Capture the cell that displays the provided text and extract its [X, Y] central coordinate. 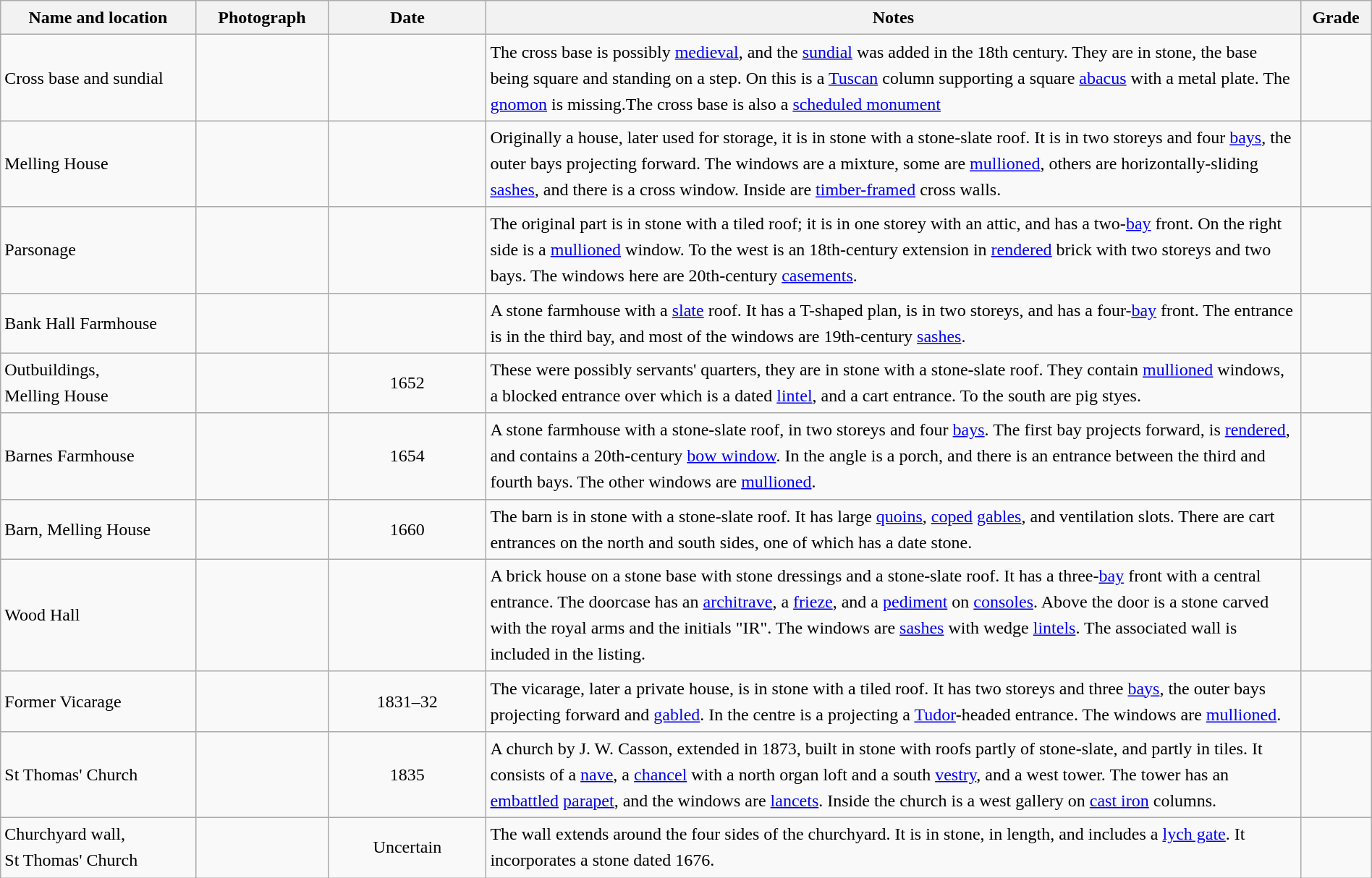
1835 [407, 774]
Parsonage [98, 250]
Cross base and sundial [98, 78]
1654 [407, 456]
Wood Hall [98, 615]
Barnes Farmhouse [98, 456]
St Thomas' Church [98, 774]
Churchyard wall,St Thomas' Church [98, 848]
Barn, Melling House [98, 529]
1831–32 [407, 702]
1660 [407, 529]
The wall extends around the four sides of the churchyard. It is in stone, in length, and includes a lych gate. It incorporates a stone dated 1676. [893, 848]
Notes [893, 17]
Grade [1336, 17]
Date [407, 17]
Outbuildings,Melling House [98, 383]
Former Vicarage [98, 702]
Photograph [262, 17]
Melling House [98, 163]
Name and location [98, 17]
Uncertain [407, 848]
Bank Hall Farmhouse [98, 323]
1652 [407, 383]
